Scan for the cell matching the given text and deliver its [x, y] coordinate at center. 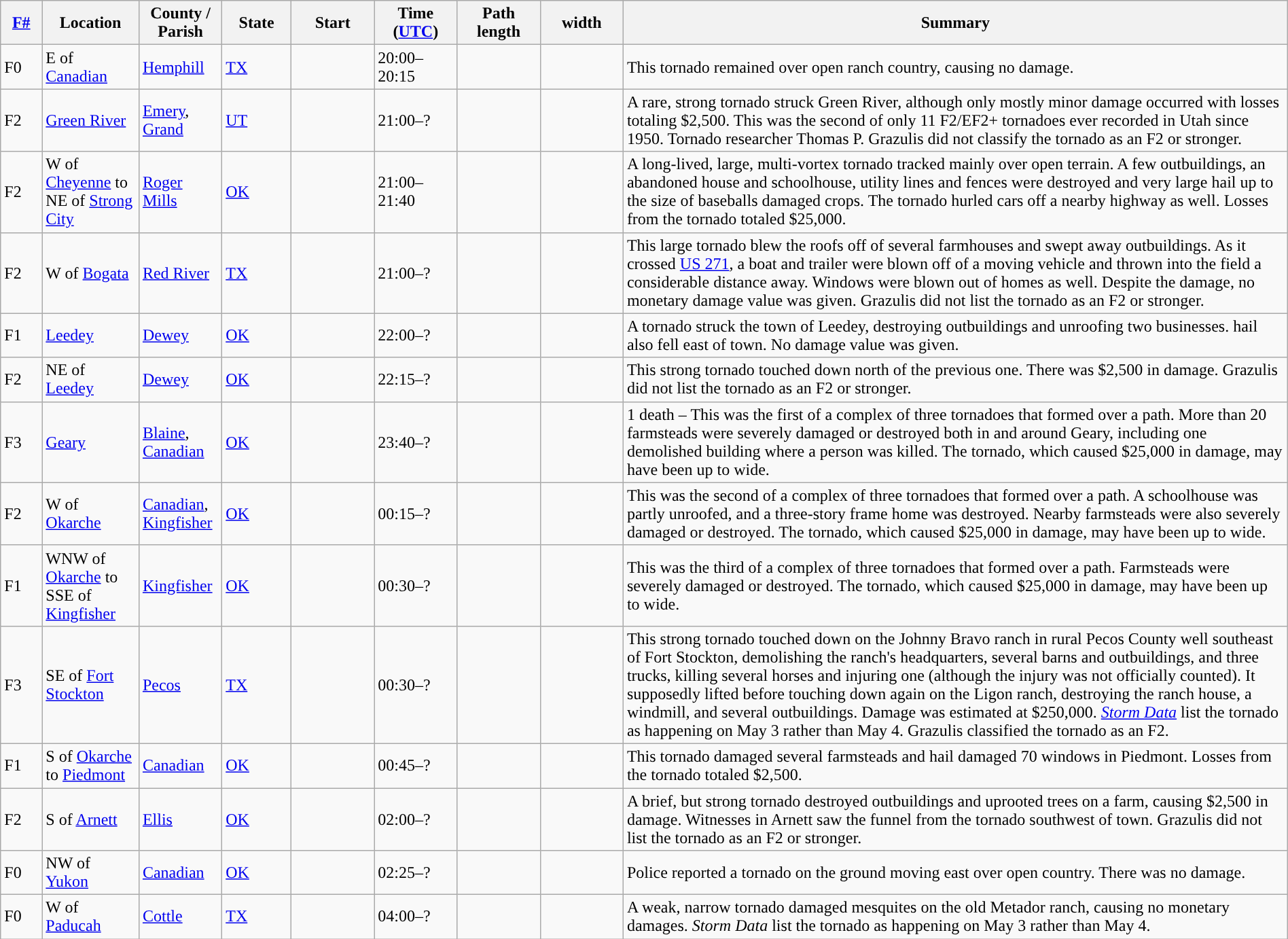
00:45–? [416, 765]
Path length [499, 23]
23:40–? [416, 442]
00:15–? [416, 514]
02:25–? [416, 872]
SE of Fort Stockton [91, 685]
Emery, Grand [180, 120]
Cottle [180, 917]
E of Canadian [91, 67]
Location [91, 23]
22:00–? [416, 336]
W of Cheyenne to NE of Strong City [91, 192]
W of Paducah [91, 917]
Blaine, Canadian [180, 442]
21:00–21:40 [416, 192]
S of Arnett [91, 819]
UT [257, 120]
A tornado struck the town of Leedey, destroying outbuildings and unroofing two businesses. hail also fell east of town. No damage value was given. [955, 336]
Kingfisher [180, 586]
This tornado damaged several farmsteads and hail damaged 70 windows in Piedmont. Losses from the tornado totaled $2,500. [955, 765]
Roger Mills [180, 192]
Hemphill [180, 67]
Time (UTC) [416, 23]
W of Bogata [91, 273]
County / Parish [180, 23]
This tornado remained over open ranch country, causing no damage. [955, 67]
Geary [91, 442]
S of Okarche to Piedmont [91, 765]
width [582, 23]
This strong tornado touched down north of the previous one. There was $2,500 in damage. Grazulis did not list the tornado as an F2 or stronger. [955, 379]
Green River [91, 120]
20:00–20:15 [416, 67]
NE of Leedey [91, 379]
Ellis [180, 819]
State [257, 23]
22:15–? [416, 379]
Leedey [91, 336]
Red River [180, 273]
W of Okarche [91, 514]
Pecos [180, 685]
WNW of Okarche to SSE of Kingfisher [91, 586]
Start [333, 23]
F# [22, 23]
Canadian, Kingfisher [180, 514]
02:00–? [416, 819]
04:00–? [416, 917]
NW of Yukon [91, 872]
Summary [955, 23]
Police reported a tornado on the ground moving east over open country. There was no damage. [955, 872]
